Identify which cell holds the provided text, then report its (X, Y) central coordinate. 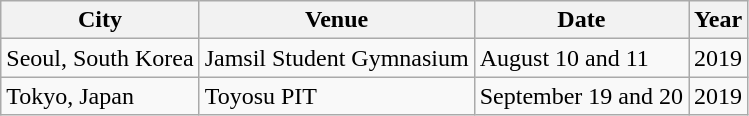
Seoul, South Korea (100, 58)
Toyosu PIT (336, 96)
Jamsil Student Gymnasium (336, 58)
September 19 and 20 (581, 96)
Year (718, 20)
City (100, 20)
Venue (336, 20)
Tokyo, Japan (100, 96)
August 10 and 11 (581, 58)
Date (581, 20)
